Scan for the cell matching the given text and deliver its (X, Y) coordinate at center. 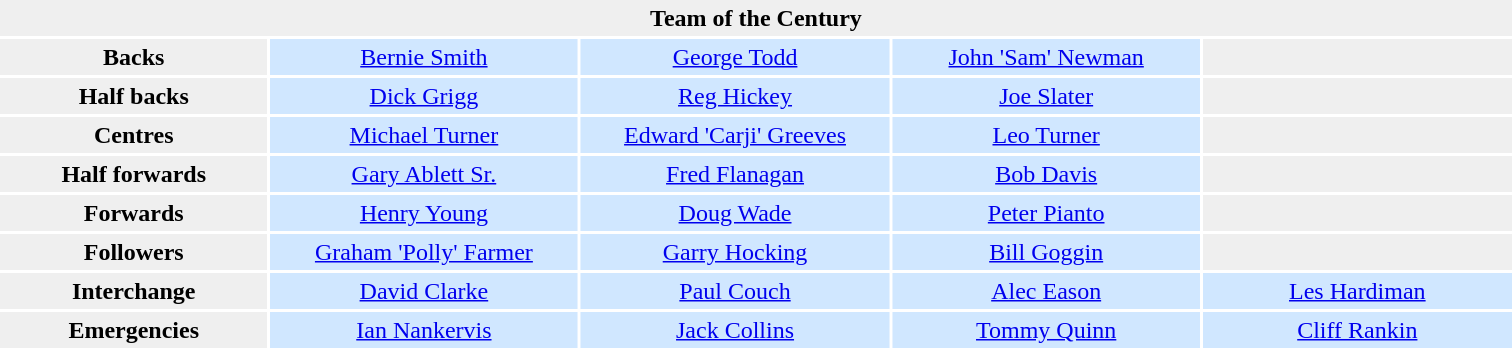
Ian Nankervis (424, 330)
Peter Pianto (1046, 213)
Cliff Rankin (1357, 330)
Forwards (134, 213)
Henry Young (424, 213)
Tommy Quinn (1046, 330)
Half forwards (134, 174)
Fred Flanagan (735, 174)
Team of the Century (756, 18)
Doug Wade (735, 213)
Les Hardiman (1357, 291)
Joe Slater (1046, 96)
Interchange (134, 291)
Followers (134, 252)
Leo Turner (1046, 135)
Half backs (134, 96)
Graham 'Polly' Farmer (424, 252)
Dick Grigg (424, 96)
Alec Eason (1046, 291)
Bernie Smith (424, 57)
Reg Hickey (735, 96)
Emergencies (134, 330)
Bob Davis (1046, 174)
Paul Couch (735, 291)
John 'Sam' Newman (1046, 57)
Edward 'Carji' Greeves (735, 135)
Michael Turner (424, 135)
Bill Goggin (1046, 252)
Gary Ablett Sr. (424, 174)
Garry Hocking (735, 252)
David Clarke (424, 291)
George Todd (735, 57)
Jack Collins (735, 330)
Centres (134, 135)
Backs (134, 57)
